Search for the cell housing the specified text and yield its [X, Y] center coordinate. 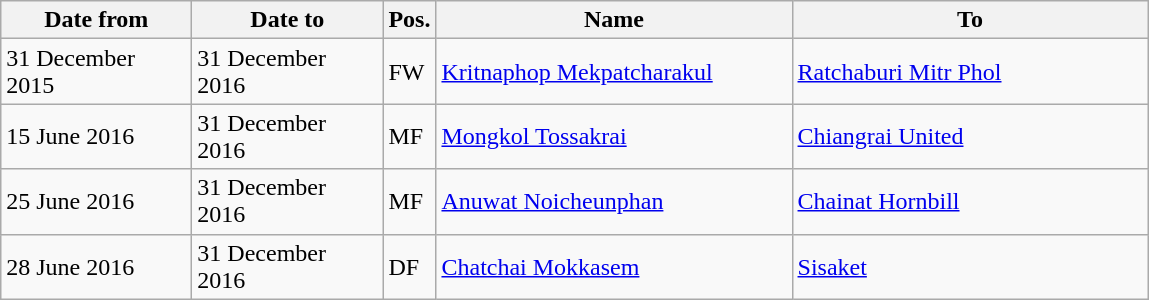
Anuwat Noicheunphan [614, 202]
Chiangrai United [970, 136]
FW [410, 72]
Date from [96, 20]
Kritnaphop Mekpatcharakul [614, 72]
Name [614, 20]
Chatchai Mokkasem [614, 266]
25 June 2016 [96, 202]
Chainat Hornbill [970, 202]
28 June 2016 [96, 266]
Pos. [410, 20]
Date to [288, 20]
Sisaket [970, 266]
15 June 2016 [96, 136]
DF [410, 266]
Ratchaburi Mitr Phol [970, 72]
Mongkol Tossakrai [614, 136]
31 December 2015 [96, 72]
To [970, 20]
